For the text-containing cell, return its midpoint in (x, y) coordinate format. 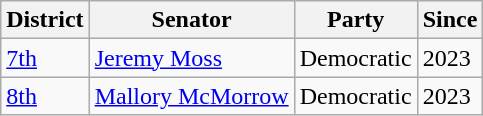
Party (356, 20)
Since (450, 20)
8th (45, 96)
Senator (192, 20)
Jeremy Moss (192, 58)
District (45, 20)
7th (45, 58)
Mallory McMorrow (192, 96)
